Search for the cell housing the specified text and yield its (X, Y) center coordinate. 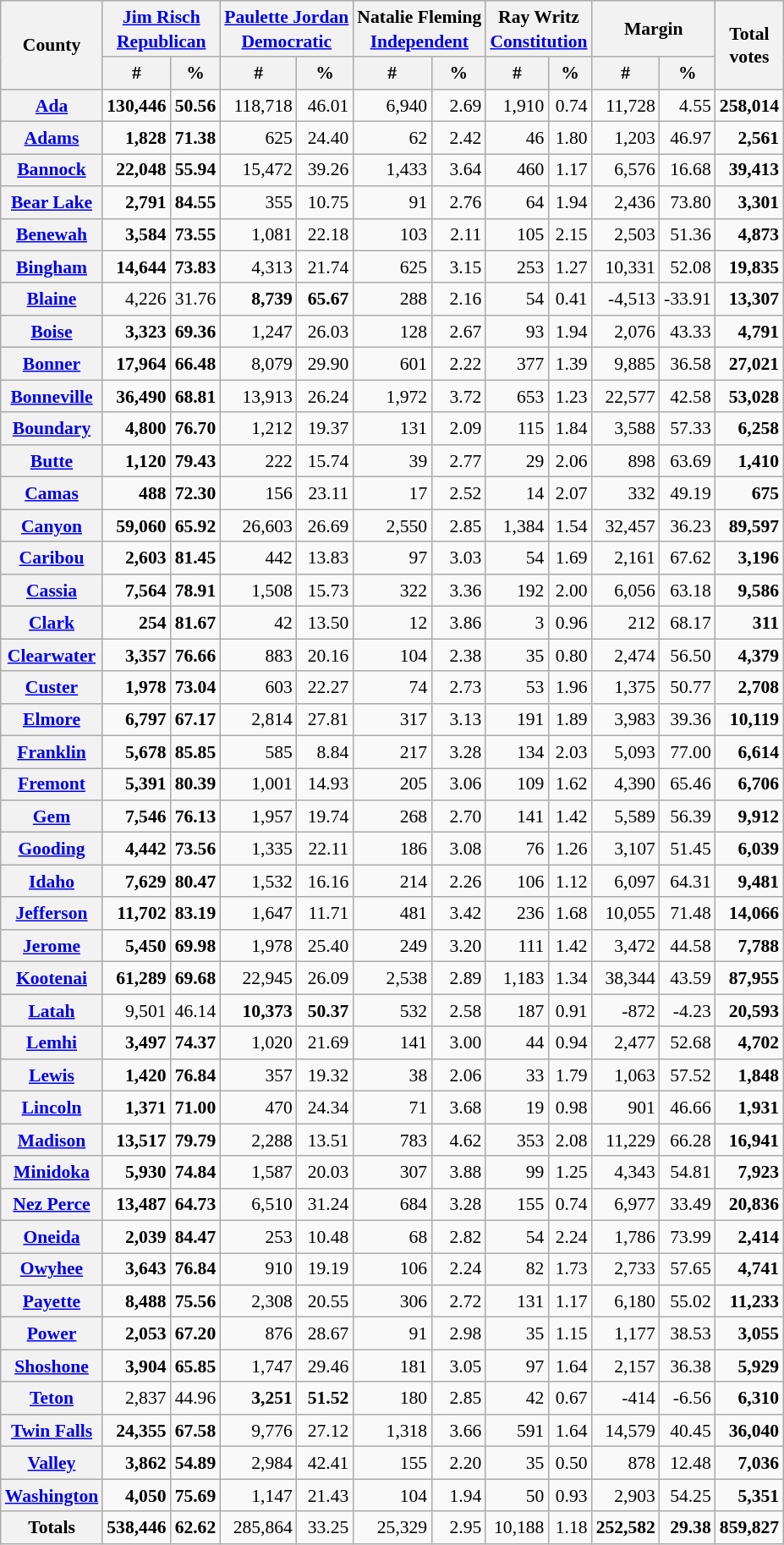
81.67 (196, 623)
2,903 (626, 1495)
355 (259, 202)
38.53 (688, 1333)
68.17 (688, 623)
5,450 (136, 946)
29 (517, 461)
9,885 (626, 364)
4,379 (749, 655)
29.38 (688, 1528)
15.73 (325, 591)
2.67 (458, 332)
859,827 (749, 1528)
73.04 (196, 687)
212 (626, 623)
0.94 (570, 1043)
4,800 (136, 429)
2.52 (458, 493)
2.20 (458, 1463)
Butte (52, 461)
55.94 (196, 170)
4,873 (749, 234)
306 (392, 1301)
1,203 (626, 138)
460 (517, 170)
252,582 (626, 1528)
8.84 (325, 752)
20,593 (749, 1010)
3.68 (458, 1108)
31.76 (196, 300)
1.15 (570, 1333)
13.50 (325, 623)
2.58 (458, 1010)
2,550 (392, 525)
77.00 (688, 752)
29.90 (325, 364)
876 (259, 1333)
10,055 (626, 914)
21.43 (325, 1495)
10,331 (626, 267)
Oneida (52, 1237)
Fremont (52, 784)
51.52 (325, 1399)
2.15 (570, 234)
180 (392, 1399)
67.17 (196, 719)
16,941 (749, 1140)
3,904 (136, 1366)
1.84 (570, 429)
65.67 (325, 300)
46.14 (196, 1010)
39.36 (688, 719)
6,097 (626, 881)
1,587 (259, 1172)
13,913 (259, 396)
73.55 (196, 234)
128 (392, 332)
222 (259, 461)
Adams (52, 138)
39.26 (325, 170)
85.85 (196, 752)
42.58 (688, 396)
79.43 (196, 461)
258,014 (749, 106)
43.33 (688, 332)
65.92 (196, 525)
585 (259, 752)
50 (517, 1495)
3.00 (458, 1043)
69.68 (196, 978)
4,791 (749, 332)
783 (392, 1140)
Lincoln (52, 1108)
33.49 (688, 1205)
111 (517, 946)
10.75 (325, 202)
Payette (52, 1301)
3,862 (136, 1463)
2,791 (136, 202)
63.69 (688, 461)
1.26 (570, 849)
10.48 (325, 1237)
53,028 (749, 396)
73.56 (196, 849)
22.11 (325, 849)
6,180 (626, 1301)
Franklin (52, 752)
13.83 (325, 558)
6,940 (392, 106)
2.82 (458, 1237)
51.45 (688, 849)
25.40 (325, 946)
1.27 (570, 267)
36.58 (688, 364)
80.39 (196, 784)
3.06 (458, 784)
14.93 (325, 784)
67.58 (196, 1431)
69.36 (196, 332)
3,301 (749, 202)
Madison (52, 1140)
Nez Perce (52, 1205)
80.47 (196, 881)
57.65 (688, 1269)
883 (259, 655)
1.89 (570, 719)
64 (517, 202)
Ada (52, 106)
Teton (52, 1399)
54.25 (688, 1495)
2,503 (626, 234)
83.19 (196, 914)
28.67 (325, 1333)
79.79 (196, 1140)
1.54 (570, 525)
68 (392, 1237)
6,056 (626, 591)
898 (626, 461)
67.62 (688, 558)
2,477 (626, 1043)
9,776 (259, 1431)
Cassia (52, 591)
54.81 (688, 1172)
Jefferson (52, 914)
Minidoka (52, 1172)
Clearwater (52, 655)
254 (136, 623)
1,848 (749, 1075)
27.81 (325, 719)
2,288 (259, 1140)
52.08 (688, 267)
1.96 (570, 687)
6,310 (749, 1399)
377 (517, 364)
Benewah (52, 234)
3.42 (458, 914)
878 (626, 1463)
Blaine (52, 300)
307 (392, 1172)
99 (517, 1172)
27,021 (749, 364)
1,420 (136, 1075)
1.12 (570, 881)
25,329 (392, 1528)
3.03 (458, 558)
36.38 (688, 1366)
684 (392, 1205)
81.45 (196, 558)
2.70 (458, 816)
62 (392, 138)
5,589 (626, 816)
-872 (626, 1010)
288 (392, 300)
2.07 (570, 493)
1,931 (749, 1108)
2,161 (626, 558)
11.71 (325, 914)
1.79 (570, 1075)
12.48 (688, 1463)
1,183 (517, 978)
5,678 (136, 752)
181 (392, 1366)
3,584 (136, 234)
1,532 (259, 881)
Gooding (52, 849)
-33.91 (688, 300)
14,066 (749, 914)
24.40 (325, 138)
3.72 (458, 396)
66.28 (688, 1140)
311 (749, 623)
1.69 (570, 558)
82 (517, 1269)
8,079 (259, 364)
19.32 (325, 1075)
Owyhee (52, 1269)
-414 (626, 1399)
44 (517, 1043)
3,055 (749, 1333)
15,472 (259, 170)
Bingham (52, 267)
Caribou (52, 558)
Paulette JordanDemocratic (286, 29)
10,373 (259, 1010)
3.86 (458, 623)
Elmore (52, 719)
93 (517, 332)
19.74 (325, 816)
134 (517, 752)
43.59 (688, 978)
2.72 (458, 1301)
4,702 (749, 1043)
10,119 (749, 719)
71.00 (196, 1108)
21.74 (325, 267)
2.09 (458, 429)
268 (392, 816)
2,308 (259, 1301)
22,577 (626, 396)
4,313 (259, 267)
Washington (52, 1495)
1,508 (259, 591)
7,788 (749, 946)
8,488 (136, 1301)
1,247 (259, 332)
71 (392, 1108)
Kootenai (52, 978)
32,457 (626, 525)
51.36 (688, 234)
29.46 (325, 1366)
74.37 (196, 1043)
205 (392, 784)
1,001 (259, 784)
1,384 (517, 525)
50.37 (325, 1010)
64.31 (688, 881)
2.22 (458, 364)
31.24 (325, 1205)
22,048 (136, 170)
0.93 (570, 1495)
2,984 (259, 1463)
3.88 (458, 1172)
2.73 (458, 687)
56.50 (688, 655)
6,797 (136, 719)
4,226 (136, 300)
67.20 (196, 1333)
2.26 (458, 881)
2,076 (626, 332)
1,433 (392, 170)
6,614 (749, 752)
2.03 (570, 752)
3,196 (749, 558)
1.18 (570, 1528)
59,060 (136, 525)
Margin (654, 29)
186 (392, 849)
24.34 (325, 1108)
20.03 (325, 1172)
19.19 (325, 1269)
1,120 (136, 461)
74 (392, 687)
601 (392, 364)
6,039 (749, 849)
19 (517, 1108)
84.55 (196, 202)
156 (259, 493)
64.73 (196, 1205)
105 (517, 234)
20.55 (325, 1301)
17 (392, 493)
13,307 (749, 300)
5,930 (136, 1172)
Clark (52, 623)
26.24 (325, 396)
12 (392, 623)
1,318 (392, 1431)
-6.56 (688, 1399)
26.03 (325, 332)
2,708 (749, 687)
20.16 (325, 655)
6,576 (626, 170)
-4.23 (688, 1010)
Ray WritzConstitution (538, 29)
Jim RischRepublican (161, 29)
7,629 (136, 881)
2,814 (259, 719)
76.13 (196, 816)
44.96 (196, 1399)
22,945 (259, 978)
5,391 (136, 784)
76 (517, 849)
4.55 (688, 106)
1,177 (626, 1333)
Lemhi (52, 1043)
2,039 (136, 1237)
1.39 (570, 364)
118,718 (259, 106)
1,747 (259, 1366)
4,390 (626, 784)
2.08 (570, 1140)
33 (517, 1075)
3,588 (626, 429)
3,983 (626, 719)
7,923 (749, 1172)
71.48 (688, 914)
115 (517, 429)
3,323 (136, 332)
3.20 (458, 946)
7,546 (136, 816)
11,229 (626, 1140)
14 (517, 493)
2,157 (626, 1366)
36,490 (136, 396)
78.91 (196, 591)
0.91 (570, 1010)
4,050 (136, 1495)
75.56 (196, 1301)
73.80 (688, 202)
214 (392, 881)
5,929 (749, 1366)
653 (517, 396)
2,414 (749, 1237)
Bear Lake (52, 202)
Gem (52, 816)
57.33 (688, 429)
73.83 (196, 267)
36.23 (688, 525)
55.02 (688, 1301)
2.89 (458, 978)
Idaho (52, 881)
0.96 (570, 623)
50.56 (196, 106)
2,053 (136, 1333)
61,289 (136, 978)
1.68 (570, 914)
9,481 (749, 881)
33.25 (325, 1528)
4,442 (136, 849)
0.41 (570, 300)
3.13 (458, 719)
40.45 (688, 1431)
191 (517, 719)
Bonner (52, 364)
1,786 (626, 1237)
Canyon (52, 525)
2.77 (458, 461)
1,020 (259, 1043)
3.64 (458, 170)
442 (259, 558)
21.69 (325, 1043)
2.98 (458, 1333)
16.16 (325, 881)
46.97 (688, 138)
22.18 (325, 234)
68.81 (196, 396)
910 (259, 1269)
50.77 (688, 687)
9,586 (749, 591)
84.47 (196, 1237)
19.37 (325, 429)
44.58 (688, 946)
1,972 (392, 396)
49.19 (688, 493)
1,081 (259, 234)
591 (517, 1431)
14,579 (626, 1431)
1,335 (259, 849)
6,510 (259, 1205)
2,837 (136, 1399)
13,517 (136, 1140)
4,741 (749, 1269)
1,647 (259, 914)
1.80 (570, 138)
3.08 (458, 849)
7,036 (749, 1463)
2.38 (458, 655)
285,864 (259, 1528)
103 (392, 234)
46 (517, 138)
2,436 (626, 202)
Bannock (52, 170)
901 (626, 1108)
11,728 (626, 106)
3,643 (136, 1269)
66.48 (196, 364)
63.18 (688, 591)
26,603 (259, 525)
52.68 (688, 1043)
13,487 (136, 1205)
9,501 (136, 1010)
Lewis (52, 1075)
10,188 (517, 1528)
38 (392, 1075)
26.09 (325, 978)
3.36 (458, 591)
17,964 (136, 364)
56.39 (688, 816)
24,355 (136, 1431)
Boundary (52, 429)
2.11 (458, 234)
3,472 (626, 946)
65.85 (196, 1366)
332 (626, 493)
357 (259, 1075)
8,739 (259, 300)
1,375 (626, 687)
Latah (52, 1010)
76.66 (196, 655)
7,564 (136, 591)
13.51 (325, 1140)
Totals (52, 1528)
6,977 (626, 1205)
1,063 (626, 1075)
-4,513 (626, 300)
3,497 (136, 1043)
Camas (52, 493)
1.25 (570, 1172)
19,835 (749, 267)
109 (517, 784)
249 (392, 946)
57.52 (688, 1075)
20,836 (749, 1205)
0.50 (570, 1463)
2.16 (458, 300)
11,702 (136, 914)
317 (392, 719)
Valley (52, 1463)
3.15 (458, 267)
87,955 (749, 978)
42.41 (325, 1463)
15.74 (325, 461)
Natalie FlemingIndependent (419, 29)
0.80 (570, 655)
0.98 (570, 1108)
2,474 (626, 655)
2.76 (458, 202)
0.67 (570, 1399)
26.69 (325, 525)
16.68 (688, 170)
470 (259, 1108)
532 (392, 1010)
538,446 (136, 1528)
1,371 (136, 1108)
County (52, 45)
1.73 (570, 1269)
62.62 (196, 1528)
46.01 (325, 106)
187 (517, 1010)
6,706 (749, 784)
217 (392, 752)
1,147 (259, 1495)
36,040 (749, 1431)
46.66 (688, 1108)
14,644 (136, 267)
2,538 (392, 978)
2.00 (570, 591)
481 (392, 914)
Bonneville (52, 396)
Jerome (52, 946)
603 (259, 687)
3.05 (458, 1366)
2,733 (626, 1269)
39 (392, 461)
Boise (52, 332)
1,410 (749, 461)
4.62 (458, 1140)
Shoshone (52, 1366)
5,351 (749, 1495)
1,910 (517, 106)
1,828 (136, 138)
23.11 (325, 493)
3 (517, 623)
89,597 (749, 525)
322 (392, 591)
76.70 (196, 429)
488 (136, 493)
3,357 (136, 655)
2.95 (458, 1528)
Custer (52, 687)
3,251 (259, 1399)
5,093 (626, 752)
39,413 (749, 170)
3,107 (626, 849)
1,212 (259, 429)
11,233 (749, 1301)
1.34 (570, 978)
2.42 (458, 138)
1.23 (570, 396)
3.66 (458, 1431)
27.12 (325, 1431)
675 (749, 493)
54.89 (196, 1463)
38,344 (626, 978)
2,561 (749, 138)
130,446 (136, 106)
9,912 (749, 816)
Power (52, 1333)
1,957 (259, 816)
236 (517, 914)
71.38 (196, 138)
69.98 (196, 946)
1.62 (570, 784)
6,258 (749, 429)
192 (517, 591)
Totalvotes (749, 45)
65.46 (688, 784)
4,343 (626, 1172)
74.84 (196, 1172)
353 (517, 1140)
75.69 (196, 1495)
53 (517, 687)
2,603 (136, 558)
22.27 (325, 687)
72.30 (196, 493)
2.69 (458, 106)
73.99 (688, 1237)
Twin Falls (52, 1431)
